Provide the (X, Y) coordinate of the cell's center where the given text is located.  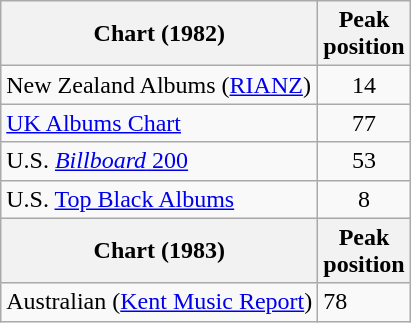
14 (364, 85)
New Zealand Albums (RIANZ) (160, 85)
77 (364, 123)
Chart (1982) (160, 34)
Chart (1983) (160, 250)
78 (364, 302)
Australian (Kent Music Report) (160, 302)
U.S. Billboard 200 (160, 161)
UK Albums Chart (160, 123)
53 (364, 161)
U.S. Top Black Albums (160, 199)
8 (364, 199)
